Return (X, Y) of the center of cell containing provided text 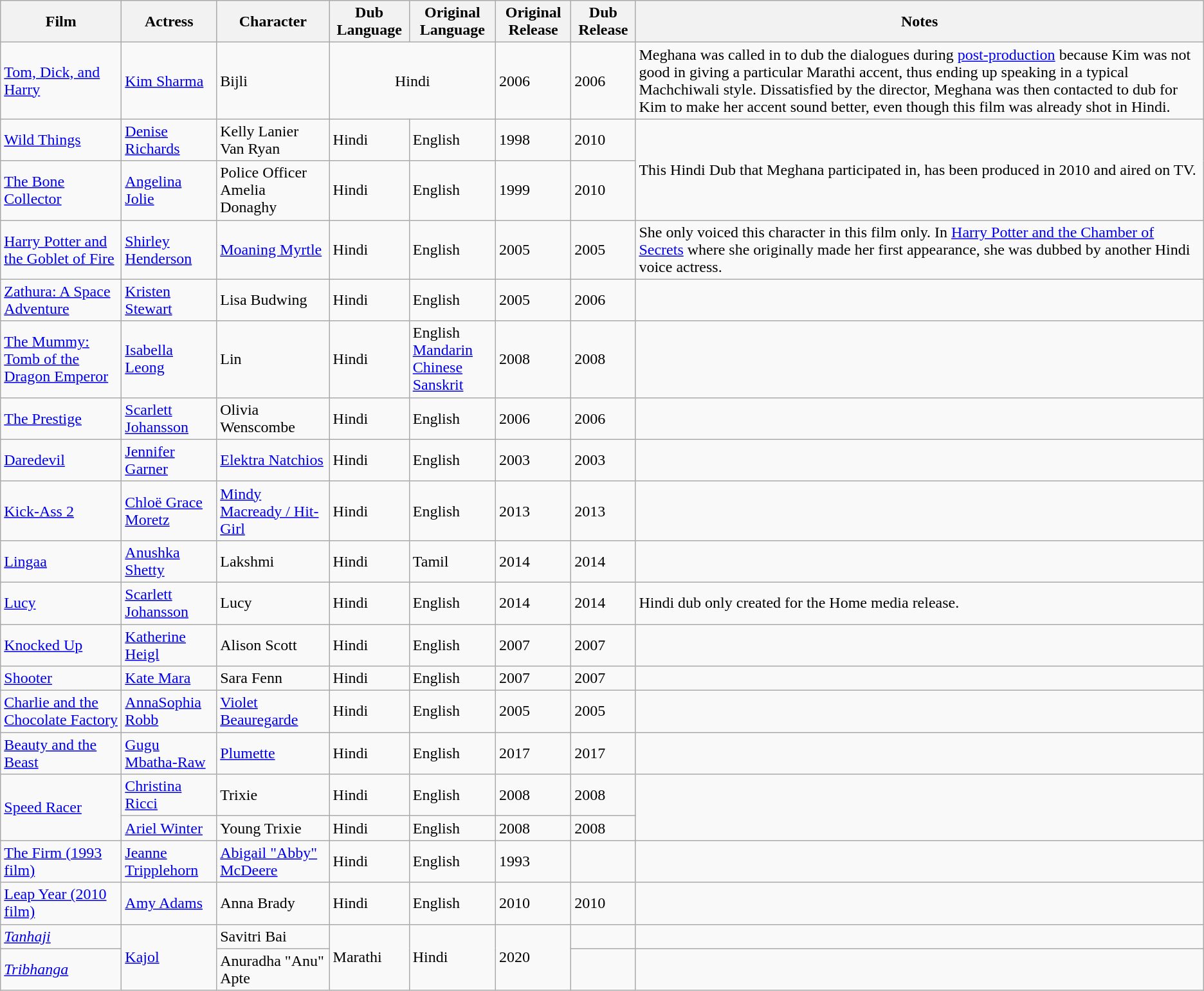
Isabella Leong (169, 359)
Sara Fenn (273, 678)
Character (273, 22)
Chloë Grace Moretz (169, 511)
Lingaa (61, 561)
Anushka Shetty (169, 561)
Tribhanga (61, 970)
Speed Racer (61, 808)
Tamil (452, 561)
Kristen Stewart (169, 300)
Original Language (452, 22)
Young Trixie (273, 828)
Leap Year (2010 film) (61, 903)
Denise Richards (169, 140)
Kate Mara (169, 678)
Gugu Mbatha-Raw (169, 754)
Jennifer Garner (169, 460)
Anna Brady (273, 903)
Olivia Wenscombe (273, 418)
1993 (533, 862)
Amy Adams (169, 903)
Lakshmi (273, 561)
Tom, Dick, and Harry (61, 81)
Original Release (533, 22)
English Mandarin Chinese Sanskrit (452, 359)
This Hindi Dub that Meghana participated in, has been produced in 2010 and aired on TV. (920, 170)
1998 (533, 140)
Trixie (273, 795)
Shirley Henderson (169, 250)
The Bone Collector (61, 190)
Wild Things (61, 140)
Lin (273, 359)
Knocked Up (61, 644)
Mindy Macready / Hit-Girl (273, 511)
The Prestige (61, 418)
Alison Scott (273, 644)
Tanhaji (61, 936)
AnnaSophia Robb (169, 711)
Elektra Natchios (273, 460)
Zathura: A Space Adventure (61, 300)
The Mummy: Tomb of the Dragon Emperor (61, 359)
Kim Sharma (169, 81)
Kick-Ass 2 (61, 511)
Lisa Budwing (273, 300)
Hindi dub only created for the Home media release. (920, 603)
Dub Language (369, 22)
Charlie and the Chocolate Factory (61, 711)
Notes (920, 22)
The Firm (1993 film) (61, 862)
Dub Release (603, 22)
2020 (533, 957)
Actress (169, 22)
Angelina Jolie (169, 190)
Violet Beauregarde (273, 711)
Anuradha "Anu" Apte (273, 970)
Ariel Winter (169, 828)
Katherine Heigl (169, 644)
Plumette (273, 754)
Beauty and the Beast (61, 754)
Kajol (169, 957)
Kelly Lanier Van Ryan (273, 140)
Moaning Myrtle (273, 250)
Film (61, 22)
Savitri Bai (273, 936)
Abigail "Abby" McDeere (273, 862)
Bijli (273, 81)
Harry Potter and the Goblet of Fire (61, 250)
Jeanne Tripplehorn (169, 862)
Police Officer Amelia Donaghy (273, 190)
Christina Ricci (169, 795)
1999 (533, 190)
Marathi (369, 957)
Daredevil (61, 460)
Shooter (61, 678)
